Determine the (x, y) coordinate at the center of the cell enclosing the given text.  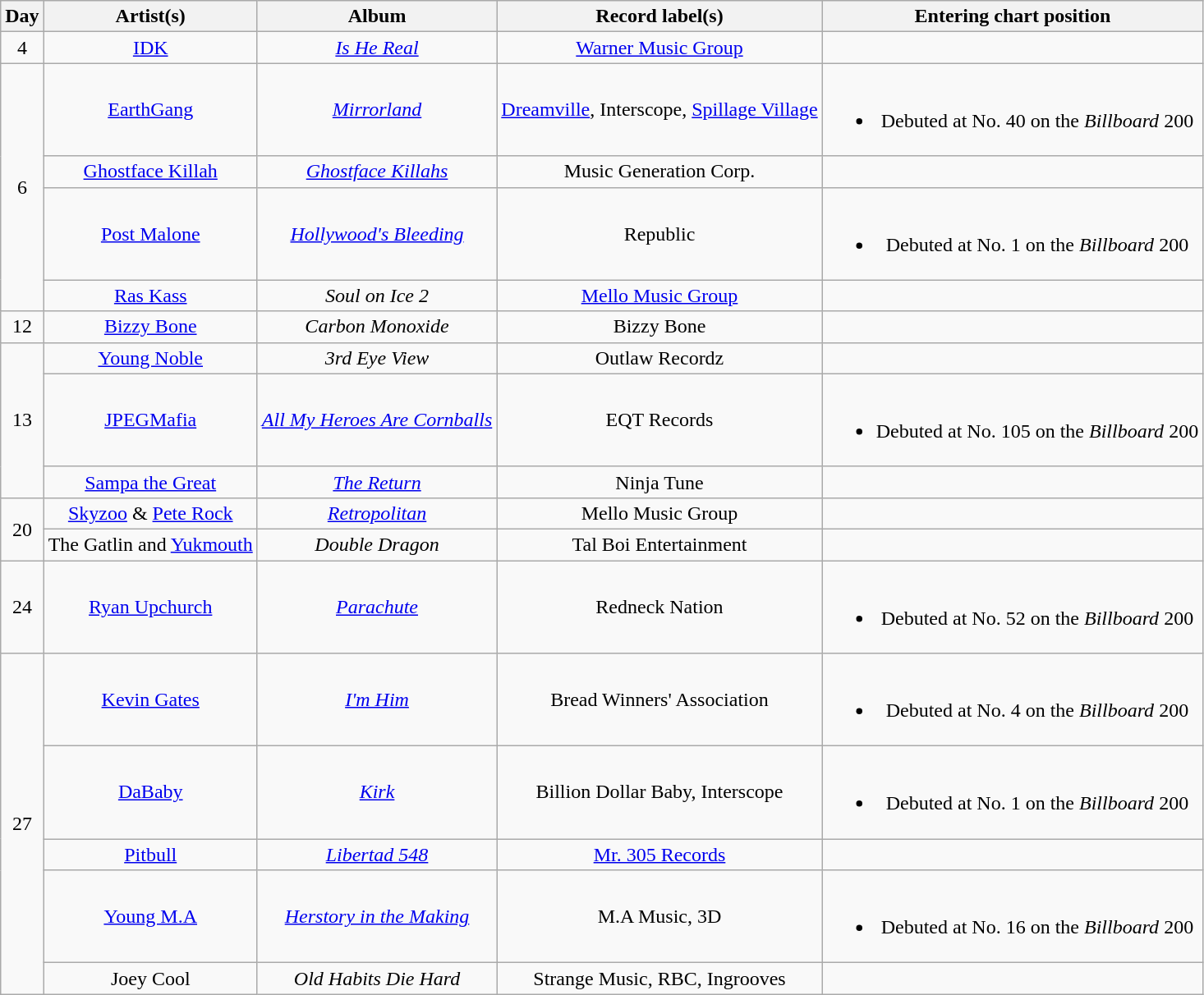
Parachute (376, 606)
Libertad 548 (376, 855)
Redneck Nation (659, 606)
Republic (659, 233)
All My Heroes Are Cornballs (376, 420)
EarthGang (150, 110)
12 (22, 327)
Kirk (376, 793)
Skyzoo & Pete Rock (150, 513)
Strange Music, RBC, Ingrooves (659, 979)
Dreamville, Interscope, Spillage Village (659, 110)
EQT Records (659, 420)
27 (22, 824)
Record label(s) (659, 16)
24 (22, 606)
Day (22, 16)
Herstory in the Making (376, 916)
Ryan Upchurch (150, 606)
Debuted at No. 4 on the Billboard 200 (1012, 699)
Billion Dollar Baby, Interscope (659, 793)
I'm Him (376, 699)
Ghostface Killah (150, 172)
Double Dragon (376, 544)
6 (22, 187)
Entering chart position (1012, 16)
Sampa the Great (150, 482)
Soul on Ice 2 (376, 296)
Carbon Monoxide (376, 327)
Is He Real (376, 48)
Mr. 305 Records (659, 855)
13 (22, 420)
Artist(s) (150, 16)
The Return (376, 482)
Bread Winners' Association (659, 699)
3rd Eye View (376, 358)
Retropolitan (376, 513)
Young Noble (150, 358)
Outlaw Recordz (659, 358)
Debuted at No. 40 on the Billboard 200 (1012, 110)
Album (376, 16)
Ghostface Killahs (376, 172)
Young M.A (150, 916)
Joey Cool (150, 979)
Warner Music Group (659, 48)
Ras Kass (150, 296)
Tal Boi Entertainment (659, 544)
Debuted at No. 16 on the Billboard 200 (1012, 916)
Post Malone (150, 233)
IDK (150, 48)
DaBaby (150, 793)
4 (22, 48)
Old Habits Die Hard (376, 979)
The Gatlin and Yukmouth (150, 544)
Debuted at No. 52 on the Billboard 200 (1012, 606)
Pitbull (150, 855)
JPEGMafia (150, 420)
Mirrorland (376, 110)
Hollywood's Bleeding (376, 233)
Ninja Tune (659, 482)
Kevin Gates (150, 699)
20 (22, 529)
Music Generation Corp. (659, 172)
M.A Music, 3D (659, 916)
Debuted at No. 105 on the Billboard 200 (1012, 420)
